Scan for the cell matching the given text and deliver its (X, Y) coordinate at center. 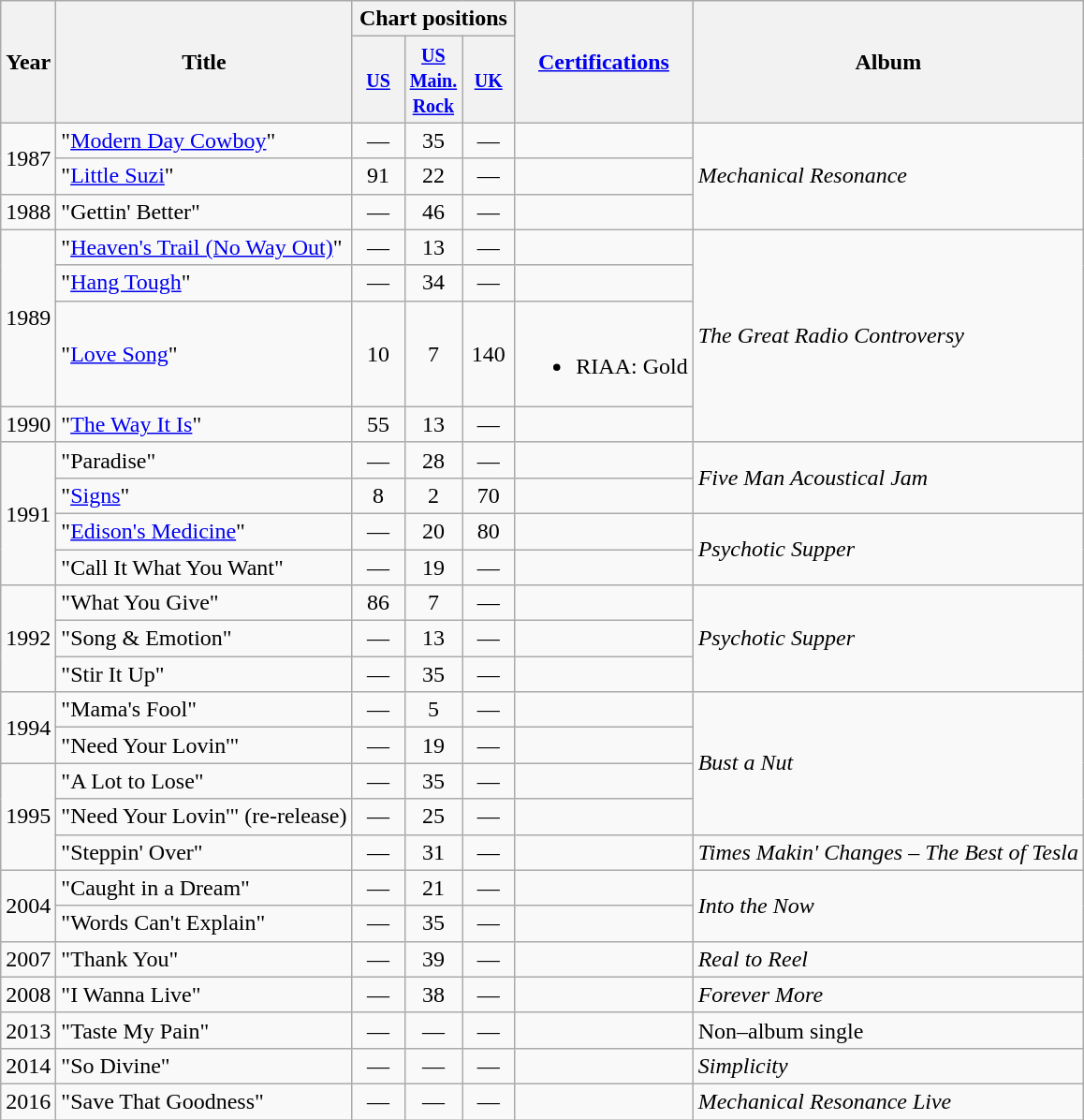
1988 (28, 212)
"Call It What You Want" (204, 567)
"Steppin' Over" (204, 852)
20 (433, 531)
2007 (28, 959)
Forever More (887, 995)
Certifications (604, 62)
22 (433, 176)
"Edison's Medicine" (204, 531)
"Need Your Lovin'" (204, 745)
86 (378, 603)
"Modern Day Cowboy" (204, 140)
"Save That Goodness" (204, 1101)
Title (204, 62)
Times Makin' Changes – The Best of Tesla (887, 852)
1995 (28, 817)
2008 (28, 995)
55 (378, 424)
"Love Song" (204, 354)
Mechanical Resonance Live (887, 1101)
"Paradise" (204, 460)
21 (433, 888)
70 (489, 495)
Mechanical Resonance (887, 176)
31 (433, 852)
Bust a Nut (887, 763)
1990 (28, 424)
80 (489, 531)
"Song & Emotion" (204, 639)
25 (433, 817)
The Great Radio Controversy (887, 335)
"Stir It Up" (204, 674)
"Mama's Fool" (204, 710)
USMain.Rock (433, 80)
Year (28, 62)
Album (887, 62)
140 (489, 354)
"I Wanna Live" (204, 995)
UK (489, 80)
Chart positions (433, 19)
1992 (28, 639)
"Heaven's Trail (No Way Out)" (204, 247)
2013 (28, 1030)
28 (433, 460)
"What You Give" (204, 603)
"Signs" (204, 495)
"The Way It Is" (204, 424)
"Gettin' Better" (204, 212)
10 (378, 354)
91 (378, 176)
"Thank You" (204, 959)
Non–album single (887, 1030)
34 (433, 283)
1989 (28, 318)
"Words Can't Explain" (204, 923)
Real to Reel (887, 959)
2 (433, 495)
"Caught in a Dream" (204, 888)
8 (378, 495)
RIAA: Gold (604, 354)
2016 (28, 1101)
US (378, 80)
1994 (28, 728)
1987 (28, 158)
"Taste My Pain" (204, 1030)
5 (433, 710)
2004 (28, 906)
1991 (28, 513)
"A Lot to Lose" (204, 781)
"Little Suzi" (204, 176)
"Need Your Lovin'" (re-release) (204, 817)
38 (433, 995)
Simplicity (887, 1066)
Into the Now (887, 906)
Five Man Acoustical Jam (887, 478)
2014 (28, 1066)
"Hang Tough" (204, 283)
39 (433, 959)
46 (433, 212)
"So Divine" (204, 1066)
